Determine the (X, Y) coordinate at the center of the cell enclosing the given text.  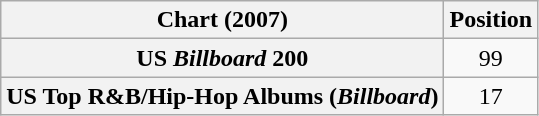
99 (491, 58)
17 (491, 96)
US Billboard 200 (222, 58)
Chart (2007) (222, 20)
US Top R&B/Hip-Hop Albums (Billboard) (222, 96)
Position (491, 20)
